Provide the [X, Y] coordinate of the cell's center where the given text is located.  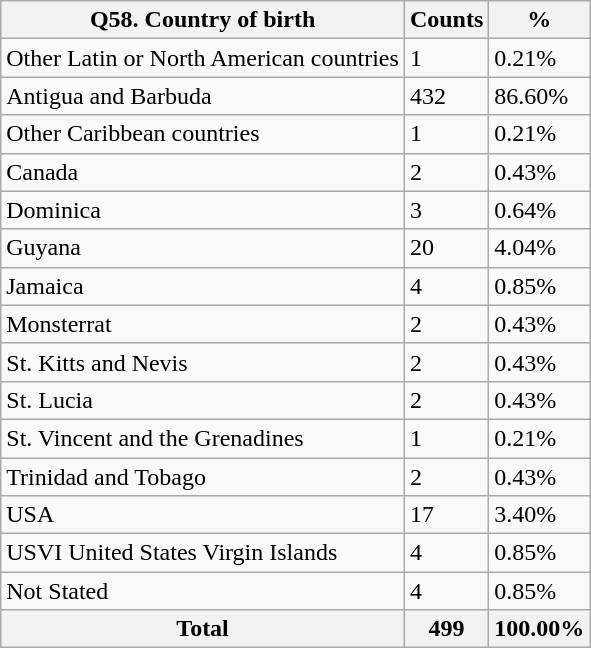
499 [446, 629]
3.40% [540, 515]
100.00% [540, 629]
USA [203, 515]
Not Stated [203, 591]
Canada [203, 172]
3 [446, 210]
Jamaica [203, 286]
4.04% [540, 248]
% [540, 20]
20 [446, 248]
St. Lucia [203, 400]
86.60% [540, 96]
Total [203, 629]
Dominica [203, 210]
Other Latin or North American countries [203, 58]
432 [446, 96]
Trinidad and Tobago [203, 477]
17 [446, 515]
Monsterrat [203, 324]
Q58. Country of birth [203, 20]
Antigua and Barbuda [203, 96]
USVI United States Virgin Islands [203, 553]
0.64% [540, 210]
St. Vincent and the Grenadines [203, 438]
Other Caribbean countries [203, 134]
St. Kitts and Nevis [203, 362]
Guyana [203, 248]
Counts [446, 20]
